For the text-containing cell, return its midpoint in [x, y] coordinate format. 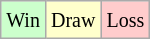
Loss [126, 20]
Draw [72, 20]
Win [24, 20]
